For the text-containing cell, return its midpoint in [X, Y] coordinate format. 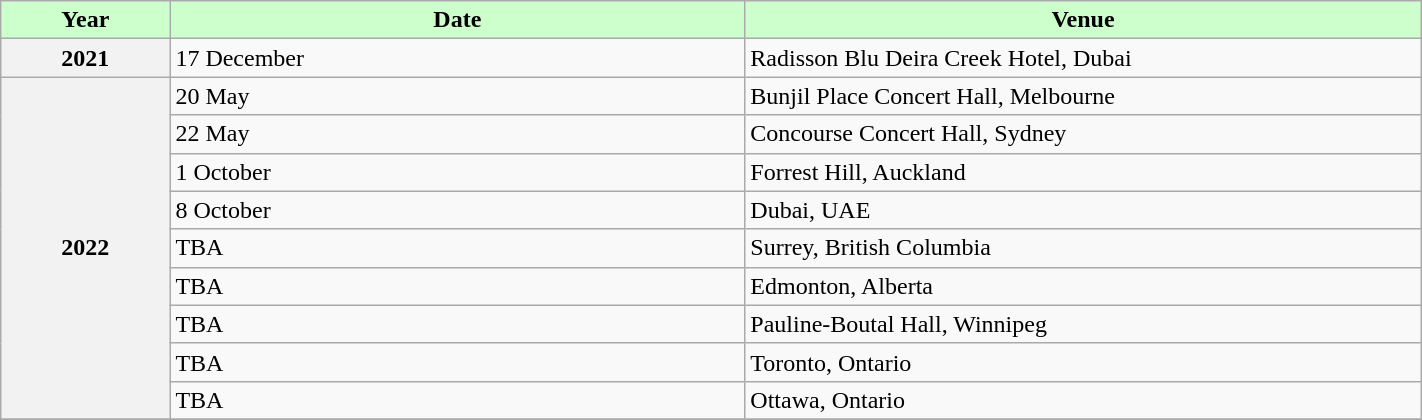
8 October [458, 210]
22 May [458, 134]
Concourse Concert Hall, Sydney [1083, 134]
Pauline-Boutal Hall, Winnipeg [1083, 324]
Venue [1083, 20]
Date [458, 20]
1 October [458, 172]
Dubai, UAE [1083, 210]
Toronto, Ontario [1083, 362]
Bunjil Place Concert Hall, Melbourne [1083, 96]
Radisson Blu Deira Creek Hotel, Dubai [1083, 58]
20 May [458, 96]
Edmonton, Alberta [1083, 286]
Ottawa, Ontario [1083, 400]
Year [86, 20]
2021 [86, 58]
Surrey, British Columbia [1083, 248]
2022 [86, 248]
17 December [458, 58]
Forrest Hill, Auckland [1083, 172]
